Detect which cell encompasses the target text, then output its (x, y) center coordinate. 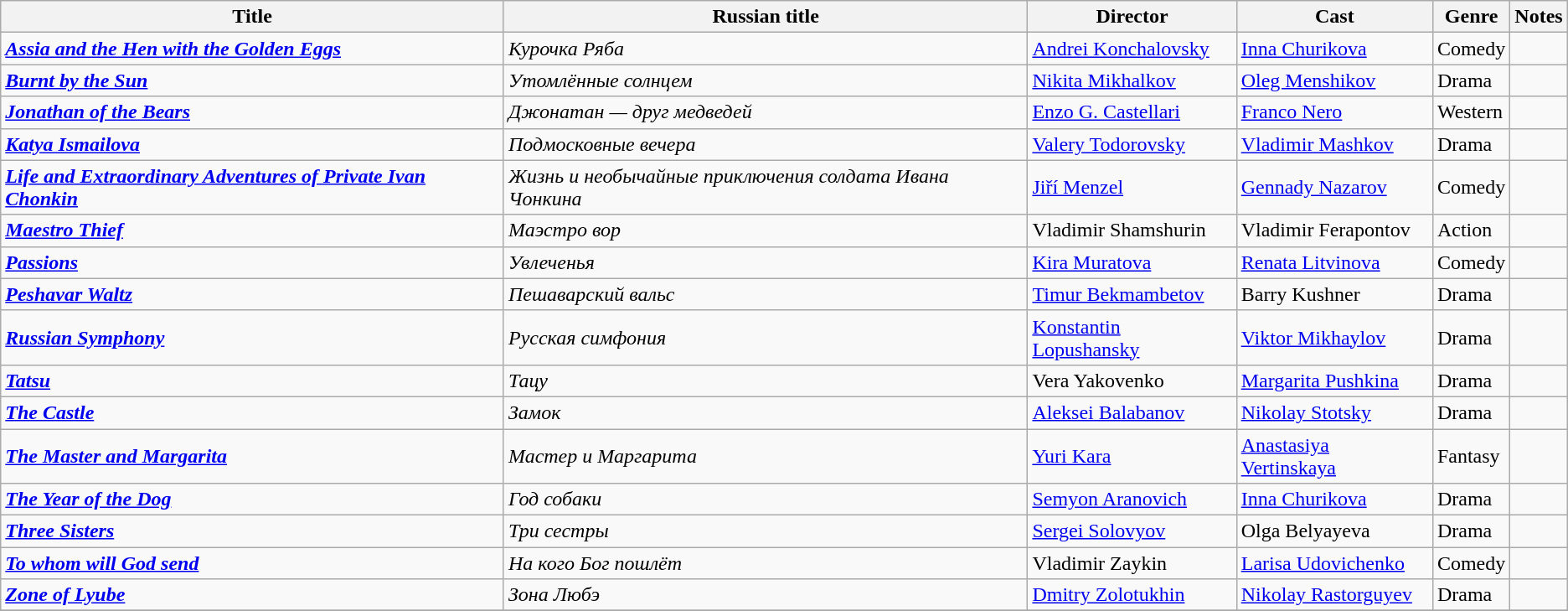
Vladimir Zaykin (1132, 563)
Renata Litvinova (1334, 262)
Semyon Aranovich (1132, 500)
Olga Belyayeva (1334, 531)
Title (253, 17)
Passions (253, 262)
Larisa Udovichenko (1334, 563)
Курочка Ряба (766, 49)
Мастер и Маргарита (766, 456)
Gennady Nazarov (1334, 188)
Valery Todorovsky (1132, 144)
Vladimir Ferapontov (1334, 230)
Russian Symphony (253, 337)
Sergei Solovyov (1132, 531)
Джонатан — друг медведей (766, 112)
Western (1471, 112)
Jonathan of the Bears (253, 112)
Peshavar Waltz (253, 294)
Тацу (766, 381)
Tatsu (253, 381)
Three Sisters (253, 531)
Yuri Kara (1132, 456)
Notes (1539, 17)
Год собаки (766, 500)
Маэстро вор (766, 230)
Kira Muratova (1132, 262)
Nikolay Stotsky (1334, 412)
The Master and Margarita (253, 456)
Zone of Lyube (253, 595)
Dmitry Zolotukhin (1132, 595)
The Year of the Dog (253, 500)
To whom will God send (253, 563)
Fantasy (1471, 456)
The Castle (253, 412)
Vladimir Shamshurin (1132, 230)
Зона Любэ (766, 595)
Aleksei Balabanov (1132, 412)
Timur Bekmambetov (1132, 294)
Три сестры (766, 531)
Anastasiya Vertinskaya (1334, 456)
Утомлённые солнцем (766, 80)
Enzo G. Castellari (1132, 112)
Vera Yakovenko (1132, 381)
Director (1132, 17)
Jiří Menzel (1132, 188)
Увлеченья (766, 262)
Жизнь и необычайные приключения солдата Ивана Чонкина (766, 188)
Katya Ismailova (253, 144)
Cast (1334, 17)
Oleg Menshikov (1334, 80)
Russian title (766, 17)
Пешаварский вальс (766, 294)
Franco Nero (1334, 112)
Action (1471, 230)
Assia and the Hen with the Golden Eggs (253, 49)
Margarita Pushkina (1334, 381)
Maestro Thief (253, 230)
На кого Бог пошлёт (766, 563)
Русская симфония (766, 337)
Barry Kushner (1334, 294)
Genre (1471, 17)
Viktor Mikhaylov (1334, 337)
Vladimir Mashkov (1334, 144)
Подмосковные вечера (766, 144)
Замок (766, 412)
Life and Extraordinary Adventures of Private Ivan Chonkin (253, 188)
Nikolay Rastorguyev (1334, 595)
Andrei Konchalovsky (1132, 49)
Burnt by the Sun (253, 80)
Nikita Mikhalkov (1132, 80)
Konstantin Lopushansky (1132, 337)
